Search for the cell housing the specified text and yield its [x, y] center coordinate. 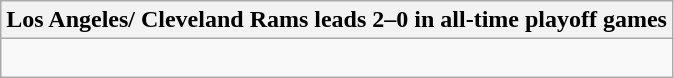
Los Angeles/ Cleveland Rams leads 2–0 in all-time playoff games [337, 20]
